Pinpoint the cell where the given text exists, returning its (X, Y) midpoint coordinate. 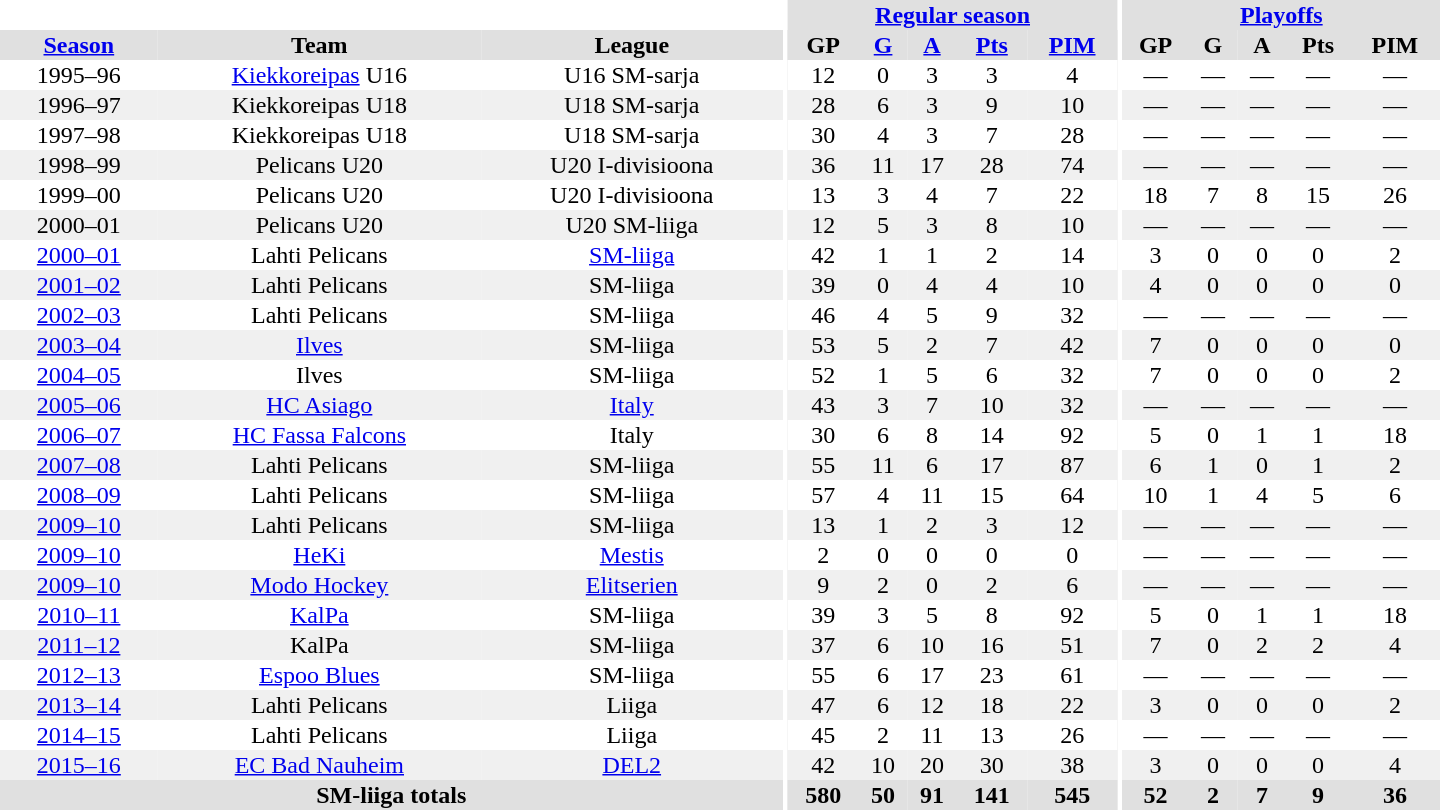
HC Asiago (320, 405)
League (632, 45)
91 (932, 795)
1997–98 (79, 135)
2014–15 (79, 735)
141 (992, 795)
38 (1072, 765)
HeKi (320, 555)
2002–03 (79, 315)
87 (1072, 465)
Kiekkoreipas U16 (320, 75)
43 (824, 405)
Espoo Blues (320, 675)
2013–14 (79, 705)
37 (824, 645)
U20 SM-liiga (632, 225)
545 (1072, 795)
64 (1072, 495)
2008–09 (79, 495)
U16 SM-sarja (632, 75)
47 (824, 705)
SM-liiga totals (391, 795)
2005–06 (79, 405)
Playoffs (1282, 15)
Season (79, 45)
DEL2 (632, 765)
51 (1072, 645)
46 (824, 315)
Elitserien (632, 585)
1998–99 (79, 165)
1996–97 (79, 105)
20 (932, 765)
2003–04 (79, 345)
2012–13 (79, 675)
53 (824, 345)
580 (824, 795)
Team (320, 45)
2007–08 (79, 465)
Mestis (632, 555)
2010–11 (79, 615)
1995–96 (79, 75)
2006–07 (79, 435)
Regular season (952, 15)
61 (1072, 675)
57 (824, 495)
Modo Hockey (320, 585)
74 (1072, 165)
2015–16 (79, 765)
HC Fassa Falcons (320, 435)
23 (992, 675)
2004–05 (79, 375)
16 (992, 645)
2001–02 (79, 285)
50 (884, 795)
1999–00 (79, 195)
45 (824, 735)
2011–12 (79, 645)
EC Bad Nauheim (320, 765)
